Search for the cell housing the specified text and yield its [x, y] center coordinate. 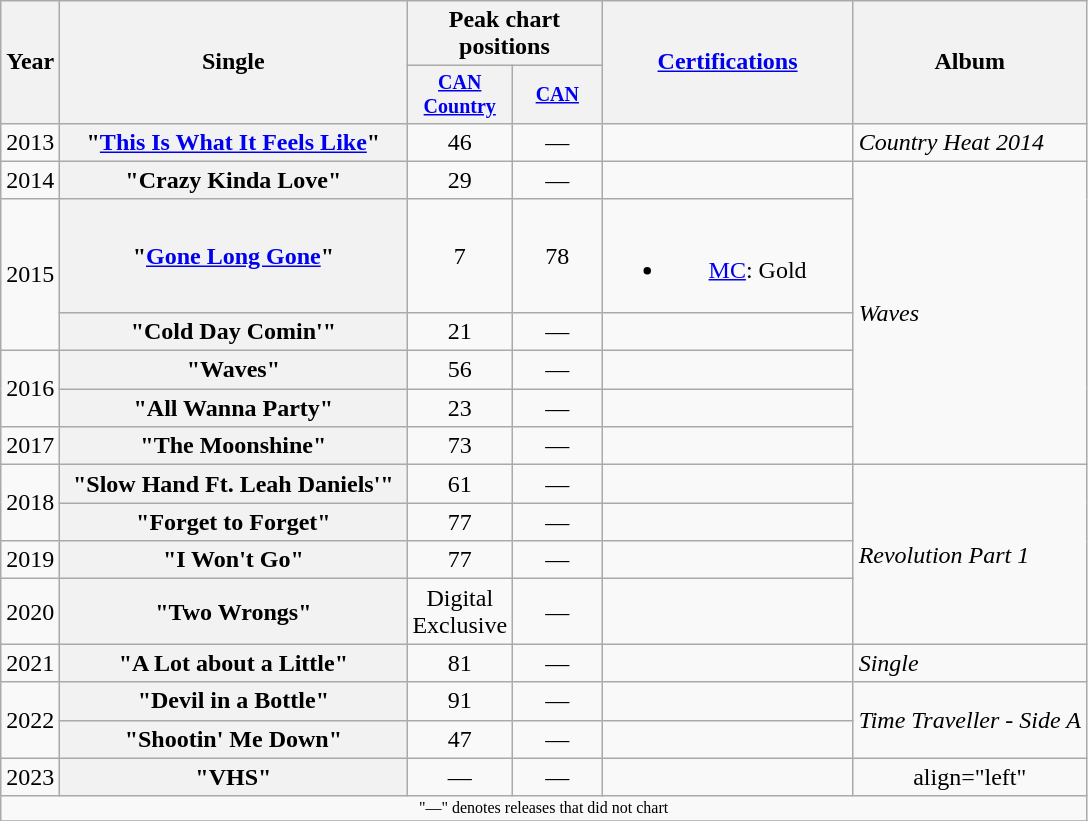
"Shootin' Me Down" [234, 739]
2023 [30, 777]
2019 [30, 560]
CAN Country [460, 94]
Time Traveller - Side A [970, 720]
Digital Exclusive [460, 612]
CAN [558, 94]
81 [460, 663]
21 [460, 331]
"—" denotes releases that did not chart [544, 808]
Revolution Part 1 [970, 554]
61 [460, 484]
Certifications [728, 62]
"Cold Day Comin'" [234, 331]
47 [460, 739]
2021 [30, 663]
"Forget to Forget" [234, 522]
2018 [30, 503]
2020 [30, 612]
2022 [30, 720]
2016 [30, 389]
"Devil in a Bottle" [234, 701]
Country Heat 2014 [970, 142]
Waves [970, 312]
56 [460, 370]
"Waves" [234, 370]
Year [30, 62]
2014 [30, 180]
MC: Gold [728, 256]
"I Won't Go" [234, 560]
46 [460, 142]
"Slow Hand Ft. Leah Daniels'" [234, 484]
2013 [30, 142]
73 [460, 446]
"The Moonshine" [234, 446]
"Gone Long Gone" [234, 256]
7 [460, 256]
2015 [30, 274]
Album [970, 62]
78 [558, 256]
2017 [30, 446]
"All Wanna Party" [234, 408]
"VHS" [234, 777]
"A Lot about a Little" [234, 663]
91 [460, 701]
align="left" [970, 777]
"Two Wrongs" [234, 612]
29 [460, 180]
Peak chartpositions [504, 34]
"This Is What It Feels Like" [234, 142]
23 [460, 408]
"Crazy Kinda Love" [234, 180]
